Output the [X, Y] coordinate of the center of the cell containing the given text.  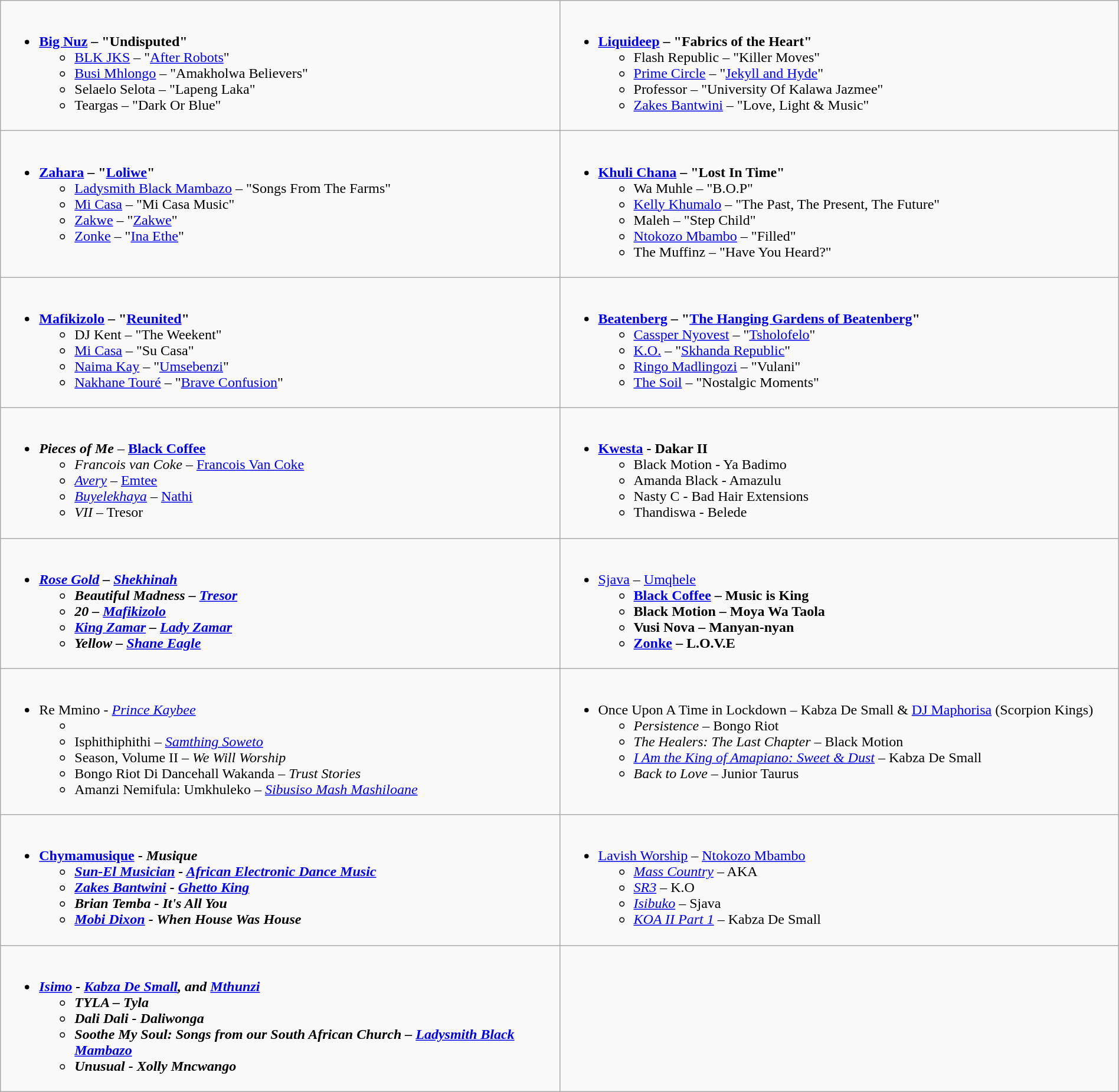
Rose Gold – ShekhinahBeautiful Madness – Tresor20 – MafikizoloKing Zamar – Lady ZamarYellow – Shane Eagle [280, 603]
Zahara – "Loliwe"Ladysmith Black Mambazo – "Songs From The Farms"Mi Casa – "Mi Casa Music"Zakwe – "Zakwe"Zonke – "Ina Ethe" [280, 204]
Pieces of Me – Black CoffeeFrancois van Coke – Francois Van CokeAvery – EmteeBuyelekhaya – NathiVII – Tresor [280, 473]
Sjava – UmqheleBlack Coffee – Music is KingBlack Motion – Moya Wa TaolaVusi Nova – Manyan-nyanZonke – L.O.V.E [839, 603]
Lavish Worship – Ntokozo Mbambo Mass Country – AKASR3 – K.OIsibuko – SjavaKOA II Part 1 – Kabza De Small [839, 880]
Mafikizolo – "Reunited"DJ Kent – "The Weekent"Mi Casa – "Su Casa"Naima Kay – "Umsebenzi"Nakhane Touré – "Brave Confusion" [280, 342]
Big Nuz – "Undisputed"BLK JKS – "After Robots"Busi Mhlongo – "Amakholwa Believers"Selaelo Selota – "Lapeng Laka"Teargas – "Dark Or Blue" [280, 66]
Kwesta - Dakar IIBlack Motion - Ya BadimoAmanda Black - AmazuluNasty C - Bad Hair ExtensionsThandiswa - Belede [839, 473]
